Provide the [X, Y] coordinate of the cell's center where the given text is located.  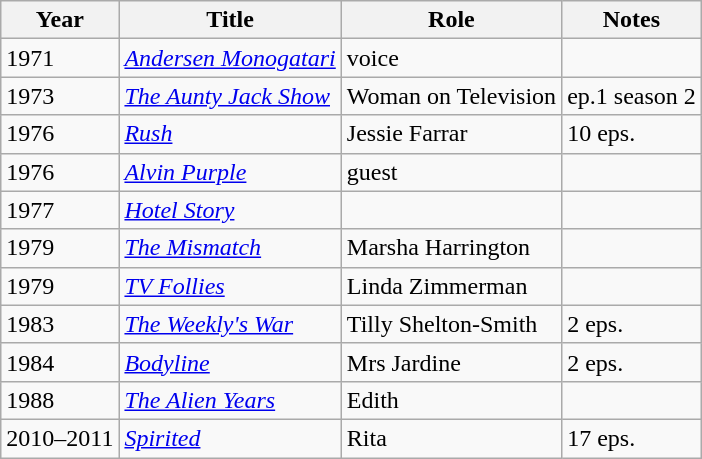
Andersen Monogatari [230, 58]
Bodyline [230, 362]
Marsha Harrington [451, 248]
Spirited [230, 438]
1973 [60, 96]
1984 [60, 362]
ep.1 season 2 [632, 96]
Linda Zimmerman [451, 286]
Notes [632, 20]
The Alien Years [230, 400]
1983 [60, 324]
Year [60, 20]
voice [451, 58]
1971 [60, 58]
The Weekly's War [230, 324]
Alvin Purple [230, 172]
The Aunty Jack Show [230, 96]
1977 [60, 210]
17 eps. [632, 438]
Mrs Jardine [451, 362]
Tilly Shelton-Smith [451, 324]
TV Follies [230, 286]
Woman on Television [451, 96]
Jessie Farrar [451, 134]
2010–2011 [60, 438]
1988 [60, 400]
Role [451, 20]
Hotel Story [230, 210]
Rita [451, 438]
Rush [230, 134]
The Mismatch [230, 248]
Title [230, 20]
guest [451, 172]
Edith [451, 400]
10 eps. [632, 134]
